Locate the cell with the specified text and output its (X, Y) center coordinate. 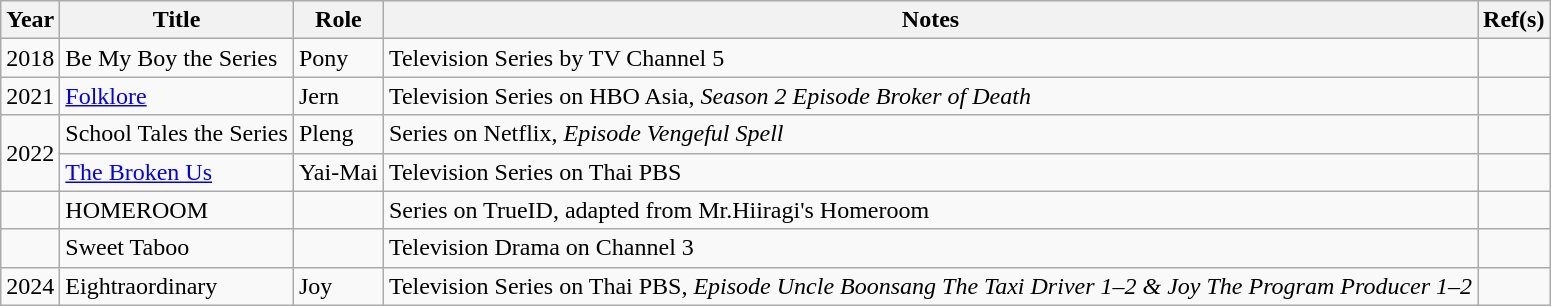
Notes (930, 20)
The Broken Us (177, 172)
Yai-Mai (338, 172)
Television Series by TV Channel 5 (930, 58)
Television Series on Thai PBS (930, 172)
Pony (338, 58)
Ref(s) (1514, 20)
Television Drama on Channel 3 (930, 248)
Sweet Taboo (177, 248)
Television Series on Thai PBS, Episode Uncle Boonsang The Taxi Driver 1–2 & Joy The Program Producer 1–2 (930, 286)
Series on TrueID, adapted from Mr.Hiiragi's Homeroom (930, 210)
HOMEROOM (177, 210)
Title (177, 20)
Pleng (338, 134)
2024 (30, 286)
2021 (30, 96)
2022 (30, 153)
Folklore (177, 96)
Role (338, 20)
Joy (338, 286)
Series on Netflix, Episode Vengeful Spell (930, 134)
Be My Boy the Series (177, 58)
Jern (338, 96)
2018 (30, 58)
School Tales the Series (177, 134)
Year (30, 20)
Television Series on HBO Asia, Season 2 Episode Broker of Death (930, 96)
Eightraordinary (177, 286)
